Locate the cell with the specified text and output its (x, y) center coordinate. 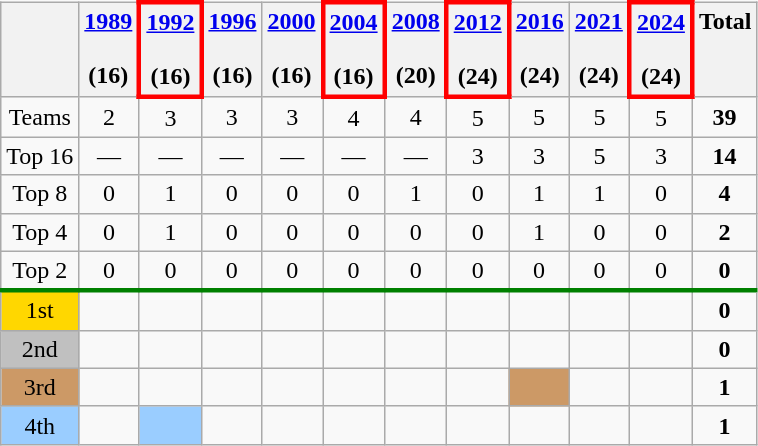
2021(24) (600, 50)
Total (724, 50)
2nd (40, 349)
Teams (40, 117)
4th (40, 425)
Top 2 (40, 271)
2016(24) (540, 50)
1989(16) (110, 50)
3rd (40, 387)
1996(16) (232, 50)
2012(24) (478, 50)
Top 8 (40, 194)
2000(16) (292, 50)
2024(24) (661, 50)
14 (724, 156)
2004(16) (354, 50)
2008(20) (416, 50)
Top 4 (40, 232)
1st (40, 311)
Top 16 (40, 156)
1992(16) (170, 50)
39 (724, 117)
